Return the [X, Y] coordinate for the center point of the cell that contains the specified text.  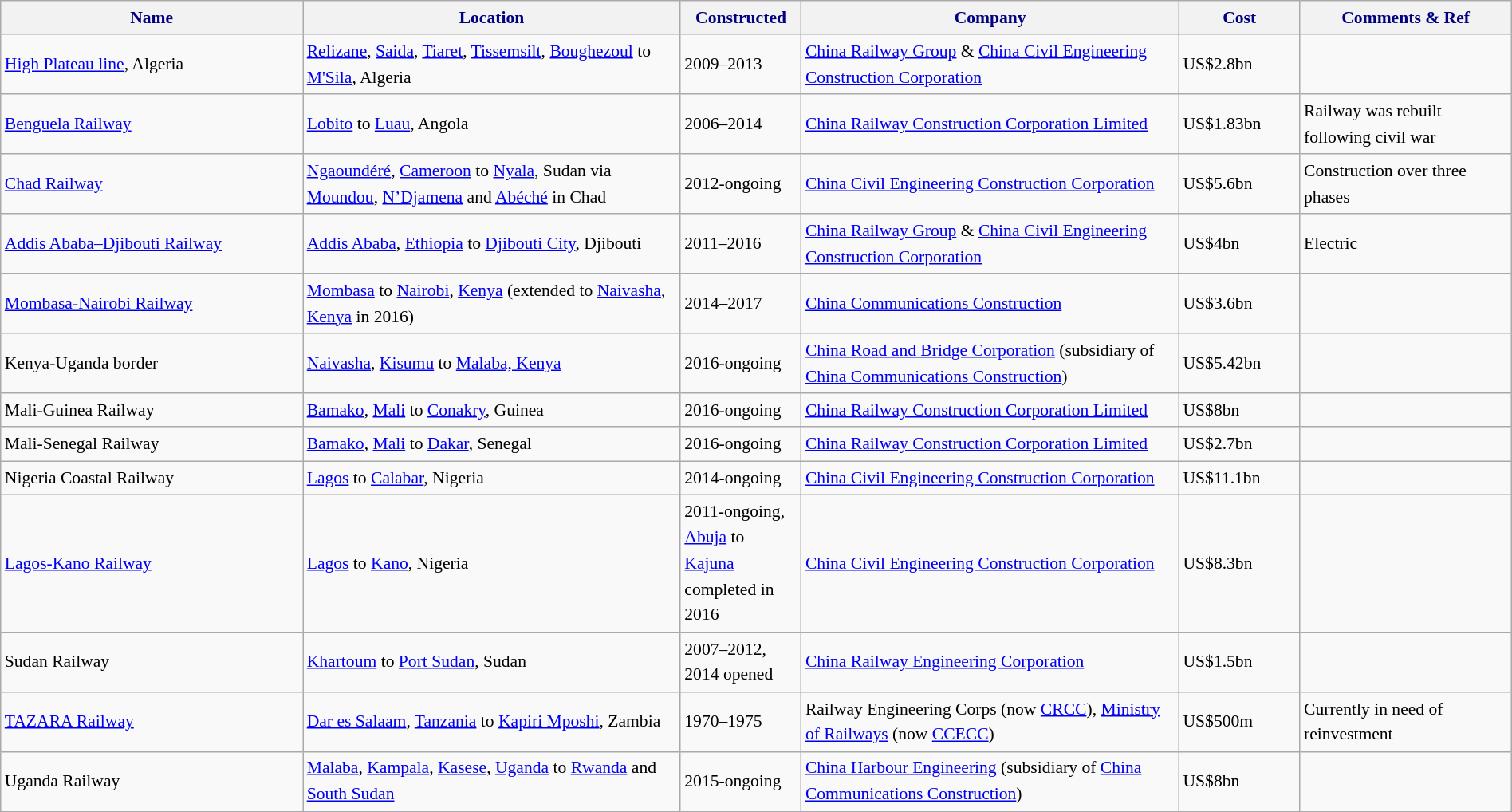
Comments & Ref [1405, 18]
Mombasa to Nairobi, Kenya (extended to Naivasha, Kenya in 2016) [492, 303]
US$3.6bn [1239, 303]
Company [990, 18]
Chad Railway [152, 183]
Cost [1239, 18]
Bamako, Mali to Conakry, Guinea [492, 410]
2007–2012, 2014 opened [741, 662]
Benguela Railway [152, 124]
US$2.7bn [1239, 445]
2015-ongoing [741, 782]
2014–2017 [741, 303]
US$11.1bn [1239, 479]
China Harbour Engineering (subsidiary of China Communications Construction) [990, 782]
US$5.42bn [1239, 364]
Name [152, 18]
TAZARA Railway [152, 723]
Lagos-Kano Railway [152, 564]
Kenya-Uganda border [152, 364]
Naivasha, Kisumu to Malaba, Kenya [492, 364]
Location [492, 18]
2011–2016 [741, 244]
Ngaoundéré, Cameroon to Nyala, Sudan via Moundou, N’Djamena and Abéché in Chad [492, 183]
Railway Engineering Corps (now CRCC), Ministry of Railways (now CCECC) [990, 723]
Railway was rebuilt following civil war [1405, 124]
Electric [1405, 244]
Constructed [741, 18]
2014-ongoing [741, 479]
Sudan Railway [152, 662]
2006–2014 [741, 124]
China Communications Construction [990, 303]
Construction over three phases [1405, 183]
2011-ongoing, Abuja to Kajuna completed in 2016 [741, 564]
Lobito to Luau, Angola [492, 124]
US$500m [1239, 723]
High Plateau line, Algeria [152, 65]
Currently in need of reinvestment [1405, 723]
China Railway Engineering Corporation [990, 662]
2009–2013 [741, 65]
US$1.83bn [1239, 124]
Relizane, Saida, Tiaret, Tissemsilt, Boughezoul to M'Sila, Algeria [492, 65]
US$5.6bn [1239, 183]
US$8.3bn [1239, 564]
Mali-Guinea Railway [152, 410]
2012-ongoing [741, 183]
Khartoum to Port Sudan, Sudan [492, 662]
Malaba, Kampala, Kasese, Uganda to Rwanda and South Sudan [492, 782]
US$4bn [1239, 244]
Addis Ababa, Ethiopia to Djibouti City, Djibouti [492, 244]
Bamako, Mali to Dakar, Senegal [492, 445]
Uganda Railway [152, 782]
Nigeria Coastal Railway [152, 479]
Mali-Senegal Railway [152, 445]
US$1.5bn [1239, 662]
Lagos to Kano, Nigeria [492, 564]
China Road and Bridge Corporation (subsidiary of China Communications Construction) [990, 364]
Lagos to Calabar, Nigeria [492, 479]
Dar es Salaam, Tanzania to Kapiri Mposhi, Zambia [492, 723]
US$2.8bn [1239, 65]
Addis Ababa–Djibouti Railway [152, 244]
Mombasa-Nairobi Railway [152, 303]
1970–1975 [741, 723]
